Search for the cell housing the specified text and yield its [x, y] center coordinate. 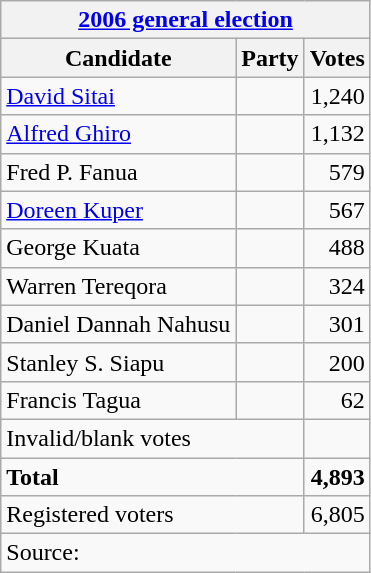
Invalid/blank votes [152, 438]
6,805 [337, 515]
Candidate [118, 58]
Francis Tagua [118, 400]
Fred P. Fanua [118, 172]
1,240 [337, 96]
324 [337, 286]
62 [337, 400]
579 [337, 172]
488 [337, 248]
4,893 [337, 477]
Stanley S. Siapu [118, 362]
Alfred Ghiro [118, 134]
Daniel Dannah Nahusu [118, 324]
1,132 [337, 134]
Registered voters [152, 515]
Total [152, 477]
301 [337, 324]
200 [337, 362]
2006 general election [186, 20]
Votes [337, 58]
Warren Tereqora [118, 286]
David Sitai [118, 96]
567 [337, 210]
George Kuata [118, 248]
Doreen Kuper [118, 210]
Source: [186, 553]
Party [270, 58]
